Provide the [X, Y] coordinate of the cell's center where the given text is located.  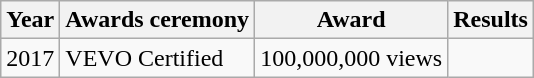
Award [352, 20]
Results [491, 20]
VEVO Certified [158, 58]
100,000,000 views [352, 58]
Awards ceremony [158, 20]
Year [30, 20]
2017 [30, 58]
